Scan for the cell matching the given text and deliver its (x, y) coordinate at center. 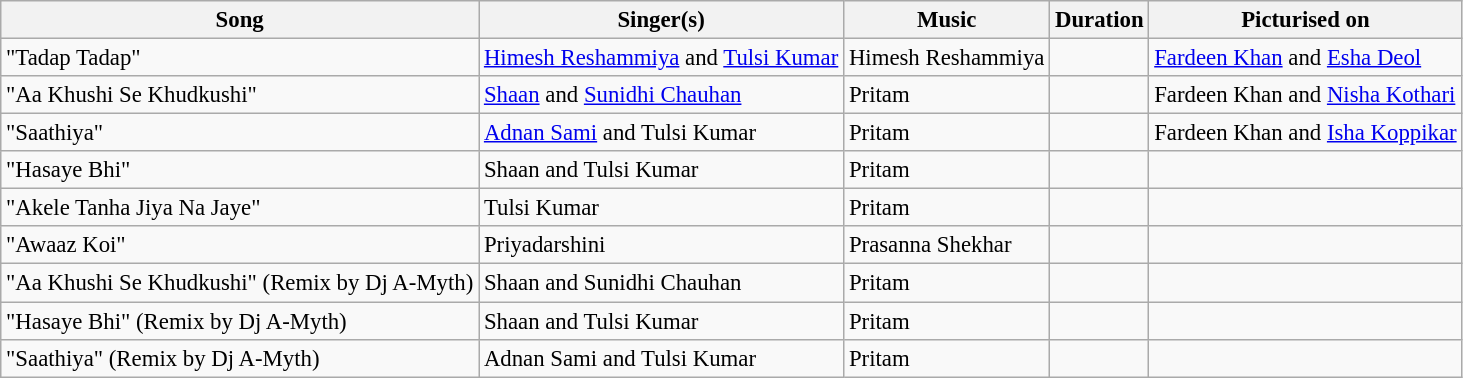
Music (947, 20)
Fardeen Khan and Isha Koppikar (1306, 133)
"Hasaye Bhi" (Remix by Dj A-Myth) (240, 321)
Fardeen Khan and Esha Deol (1306, 58)
Prasanna Shekhar (947, 245)
Song (240, 20)
Himesh Reshammiya and Tulsi Kumar (662, 58)
"Akele Tanha Jiya Na Jaye" (240, 208)
"Tadap Tadap" (240, 58)
Himesh Reshammiya (947, 58)
"Saathiya" (240, 133)
Singer(s) (662, 20)
"Aa Khushi Se Khudkushi" (Remix by Dj A-Myth) (240, 283)
"Saathiya" (Remix by Dj A-Myth) (240, 358)
Tulsi Kumar (662, 208)
Fardeen Khan and Nisha Kothari (1306, 95)
"Awaaz Koi" (240, 245)
Picturised on (1306, 20)
"Hasaye Bhi" (240, 170)
"Aa Khushi Se Khudkushi" (240, 95)
Duration (1100, 20)
Priyadarshini (662, 245)
